Search for the cell housing the specified text and yield its (x, y) center coordinate. 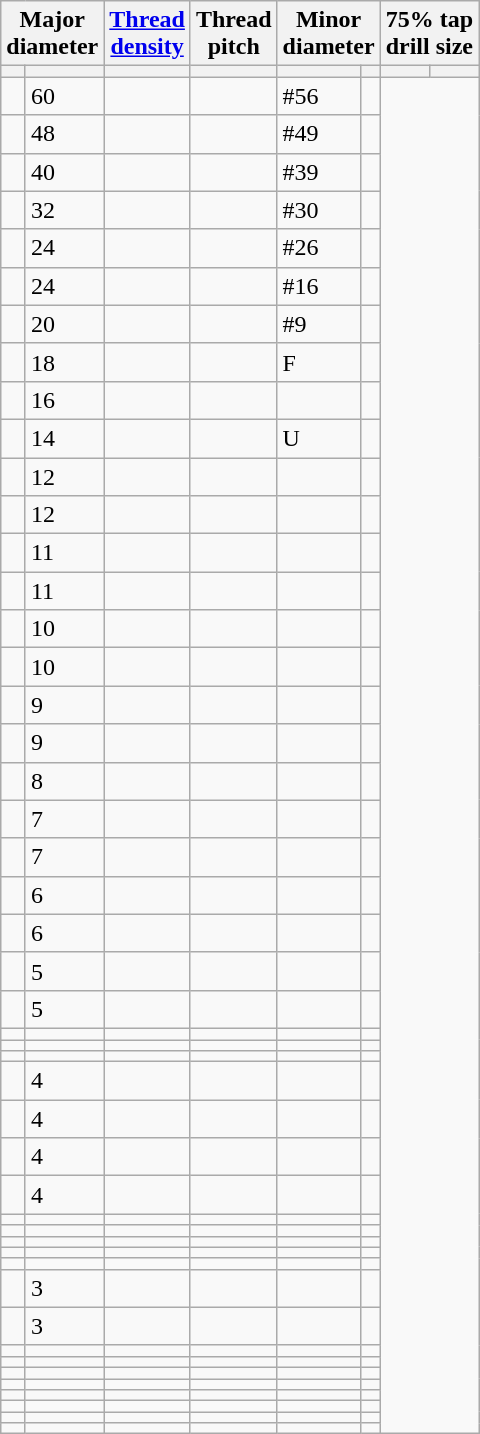
Threadpitch (234, 34)
#16 (318, 286)
#9 (318, 324)
#49 (318, 134)
F (318, 362)
16 (64, 400)
8 (64, 781)
20 (64, 324)
#39 (318, 172)
40 (64, 172)
18 (64, 362)
#56 (318, 96)
32 (64, 210)
60 (64, 96)
Majordiameter (52, 34)
14 (64, 438)
Minordiameter (328, 34)
U (318, 438)
75% tapdrill size (429, 34)
#26 (318, 248)
#30 (318, 210)
48 (64, 134)
Threaddensity (148, 34)
